Search for the cell housing the specified text and yield its (X, Y) center coordinate. 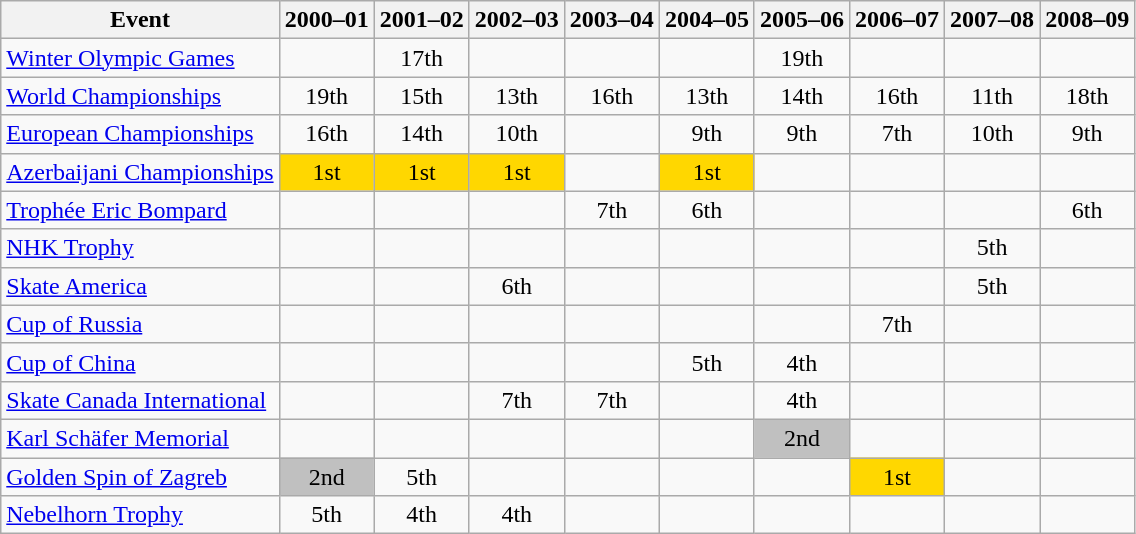
Karl Schäfer Memorial (140, 438)
Golden Spin of Zagreb (140, 477)
Cup of Russia (140, 324)
2004–05 (706, 20)
Trophée Eric Bompard (140, 210)
15th (422, 96)
2003–04 (612, 20)
European Championships (140, 134)
Nebelhorn Trophy (140, 515)
Event (140, 20)
NHK Trophy (140, 248)
World Championships (140, 96)
18th (1088, 96)
Winter Olympic Games (140, 58)
2000–01 (326, 20)
17th (422, 58)
2002–03 (516, 20)
Skate America (140, 286)
Azerbaijani Championships (140, 172)
2007–08 (992, 20)
2001–02 (422, 20)
2008–09 (1088, 20)
Cup of China (140, 362)
11th (992, 96)
2006–07 (896, 20)
2005–06 (802, 20)
Skate Canada International (140, 400)
